Capture the cell that displays the provided text and extract its (x, y) central coordinate. 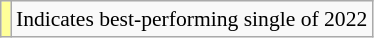
Indicates best-performing single of 2022 (192, 19)
